Return [X, Y] of the center of cell containing provided text 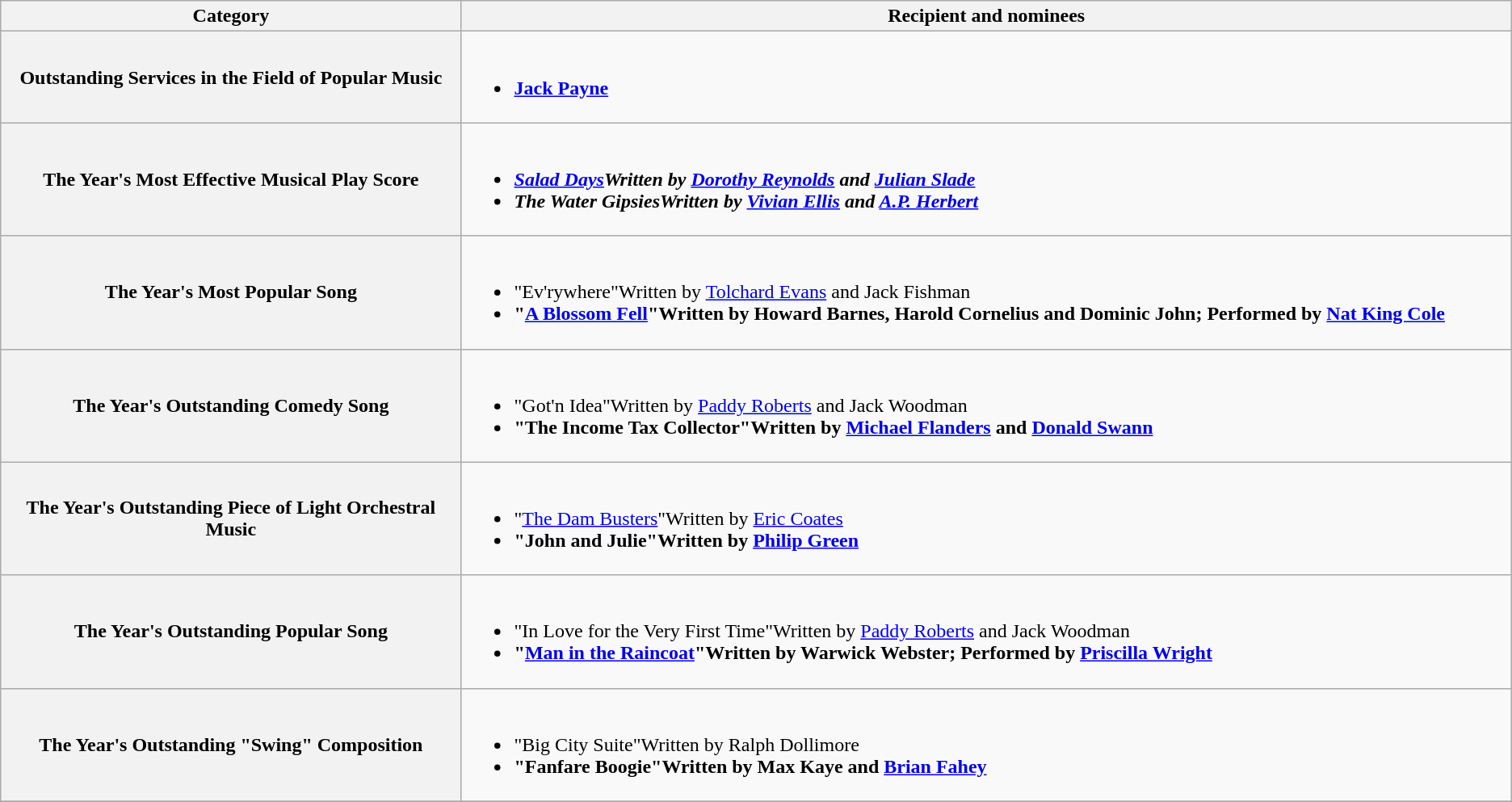
Recipient and nominees [986, 16]
Category [231, 16]
The Year's Outstanding Piece of Light Orchestral Music [231, 519]
The Year's Most Popular Song [231, 292]
Jack Payne [986, 78]
The Year's Outstanding Comedy Song [231, 405]
"Big City Suite"Written by Ralph Dollimore"Fanfare Boogie"Written by Max Kaye and Brian Fahey [986, 745]
The Year's Outstanding "Swing" Composition [231, 745]
Outstanding Services in the Field of Popular Music [231, 78]
"Got'n Idea"Written by Paddy Roberts and Jack Woodman"The Income Tax Collector"Written by Michael Flanders and Donald Swann [986, 405]
Salad DaysWritten by Dorothy Reynolds and Julian SladeThe Water GipsiesWritten by Vivian Ellis and A.P. Herbert [986, 179]
The Year's Most Effective Musical Play Score [231, 179]
The Year's Outstanding Popular Song [231, 632]
"The Dam Busters"Written by Eric Coates"John and Julie"Written by Philip Green [986, 519]
